Capture the cell that displays the provided text and extract its (x, y) central coordinate. 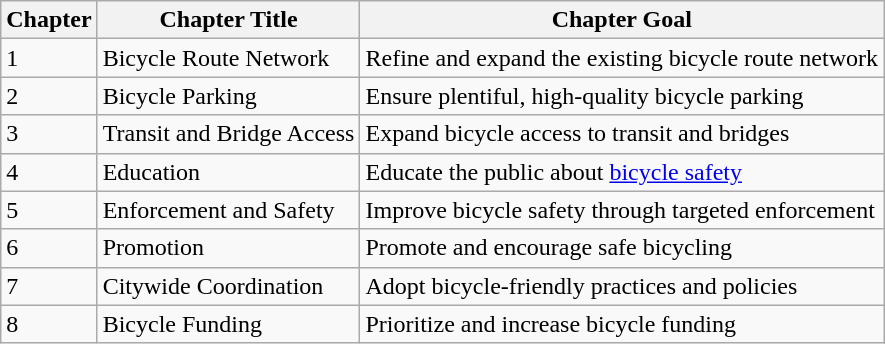
Promotion (228, 248)
7 (49, 286)
Educate the public about bicycle safety (622, 172)
Citywide Coordination (228, 286)
Chapter Goal (622, 20)
3 (49, 134)
2 (49, 96)
Bicycle Parking (228, 96)
1 (49, 58)
Bicycle Route Network (228, 58)
Ensure plentiful, high-quality bicycle parking (622, 96)
Bicycle Funding (228, 324)
Chapter (49, 20)
Prioritize and increase bicycle funding (622, 324)
6 (49, 248)
Expand bicycle access to transit and bridges (622, 134)
4 (49, 172)
Improve bicycle safety through targeted enforcement (622, 210)
8 (49, 324)
Adopt bicycle-friendly practices and policies (622, 286)
Enforcement and Safety (228, 210)
Promote and encourage safe bicycling (622, 248)
Chapter Title (228, 20)
5 (49, 210)
Refine and expand the existing bicycle route network (622, 58)
Education (228, 172)
Transit and Bridge Access (228, 134)
